Locate the cell with the specified text and output its (x, y) center coordinate. 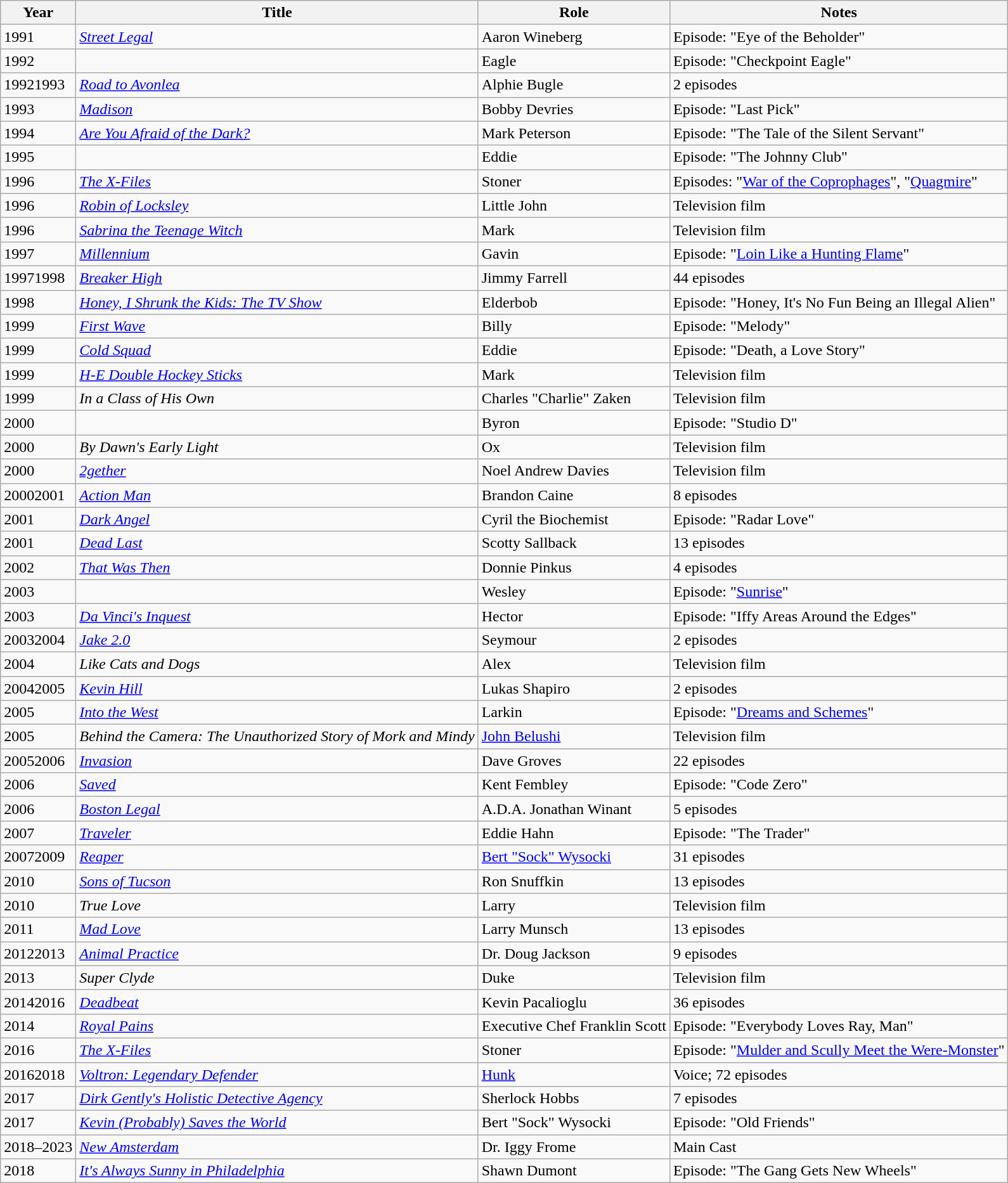
Da Vinci's Inquest (277, 616)
Royal Pains (277, 1026)
Episode: "Mulder and Scully Meet the Were-Monster" (839, 1050)
Episode: "The Trader" (839, 833)
Ox (574, 447)
Dave Groves (574, 761)
Madison (277, 109)
Kent Fembley (574, 785)
Little John (574, 205)
20162018 (38, 1075)
In a Class of His Own (277, 399)
1998 (38, 302)
John Belushi (574, 737)
Episode: "Eye of the Beholder" (839, 37)
Byron (574, 423)
20072009 (38, 857)
Mad Love (277, 929)
4 episodes (839, 567)
Kevin Pacalioglu (574, 1002)
2011 (38, 929)
20002001 (38, 495)
Executive Chef Franklin Scott (574, 1026)
Cyril the Biochemist (574, 519)
Into the West (277, 713)
Duke (574, 978)
Episode: "Melody" (839, 326)
Street Legal (277, 37)
Episodes: "War of the Coprophages", "Quagmire" (839, 181)
Shawn Dumont (574, 1171)
Seymour (574, 640)
Reaper (277, 857)
20122013 (38, 954)
Saved (277, 785)
20042005 (38, 688)
Dr. Iggy Frome (574, 1147)
Jake 2.0 (277, 640)
Episode: "Old Friends" (839, 1123)
Larry (574, 905)
Dr. Doug Jackson (574, 954)
Action Man (277, 495)
Honey, I Shrunk the Kids: The TV Show (277, 302)
Kevin Hill (277, 688)
Jimmy Farrell (574, 278)
7 episodes (839, 1099)
New Amsterdam (277, 1147)
1995 (38, 157)
Year (38, 13)
H-E Double Hockey Sticks (277, 375)
5 episodes (839, 809)
Episode: "Iffy Areas Around the Edges" (839, 616)
Alphie Bugle (574, 85)
Hector (574, 616)
Charles "Charlie" Zaken (574, 399)
Sabrina the Teenage Witch (277, 229)
Notes (839, 13)
Episode: "Honey, It's No Fun Being an Illegal Alien" (839, 302)
Ron Snuffkin (574, 881)
20142016 (38, 1002)
2002 (38, 567)
Eagle (574, 61)
Elderbob (574, 302)
A.D.A. Jonathan Winant (574, 809)
Episode: "The Gang Gets New Wheels" (839, 1171)
2gether (277, 471)
Noel Andrew Davies (574, 471)
1994 (38, 133)
Larkin (574, 713)
Main Cast (839, 1147)
31 episodes (839, 857)
36 episodes (839, 1002)
1993 (38, 109)
Are You Afraid of the Dark? (277, 133)
True Love (277, 905)
Lukas Shapiro (574, 688)
Road to Avonlea (277, 85)
Brandon Caine (574, 495)
1992 (38, 61)
Invasion (277, 761)
Breaker High (277, 278)
Bobby Devries (574, 109)
44 episodes (839, 278)
Robin of Locksley (277, 205)
Cold Squad (277, 351)
Boston Legal (277, 809)
Episode: "The Johnny Club" (839, 157)
Episode: "Studio D" (839, 423)
That Was Then (277, 567)
19921993 (38, 85)
1991 (38, 37)
Like Cats and Dogs (277, 664)
9 episodes (839, 954)
2016 (38, 1050)
Voltron: Legendary Defender (277, 1075)
22 episodes (839, 761)
By Dawn's Early Light (277, 447)
Animal Practice (277, 954)
Gavin (574, 254)
Deadbeat (277, 1002)
Episode: "Last Pick" (839, 109)
Donnie Pinkus (574, 567)
Voice; 72 episodes (839, 1075)
2004 (38, 664)
Episode: "The Tale of the Silent Servant" (839, 133)
Super Clyde (277, 978)
Wesley (574, 591)
Episode: "Dreams and Schemes" (839, 713)
2007 (38, 833)
Episode: "Code Zero" (839, 785)
Hunk (574, 1075)
Mark Peterson (574, 133)
8 episodes (839, 495)
Role (574, 13)
Behind the Camera: The Unauthorized Story of Mork and Mindy (277, 737)
Episode: "Checkpoint Eagle" (839, 61)
Episode: "Radar Love" (839, 519)
20052006 (38, 761)
2013 (38, 978)
Millennium (277, 254)
Traveler (277, 833)
Scotty Sallback (574, 543)
Episode: "Everybody Loves Ray, Man" (839, 1026)
20032004 (38, 640)
Dark Angel (277, 519)
It's Always Sunny in Philadelphia (277, 1171)
Title (277, 13)
Sherlock Hobbs (574, 1099)
Episode: "Loin Like a Hunting Flame" (839, 254)
First Wave (277, 326)
19971998 (38, 278)
Larry Munsch (574, 929)
Episode: "Sunrise" (839, 591)
Billy (574, 326)
2018–2023 (38, 1147)
Dirk Gently's Holistic Detective Agency (277, 1099)
Eddie Hahn (574, 833)
Dead Last (277, 543)
2014 (38, 1026)
Kevin (Probably) Saves the World (277, 1123)
Aaron Wineberg (574, 37)
Episode: "Death, a Love Story" (839, 351)
2018 (38, 1171)
Sons of Tucson (277, 881)
1997 (38, 254)
Alex (574, 664)
